Find where the given text appears and provide that cell's center as (x, y) coordinate. 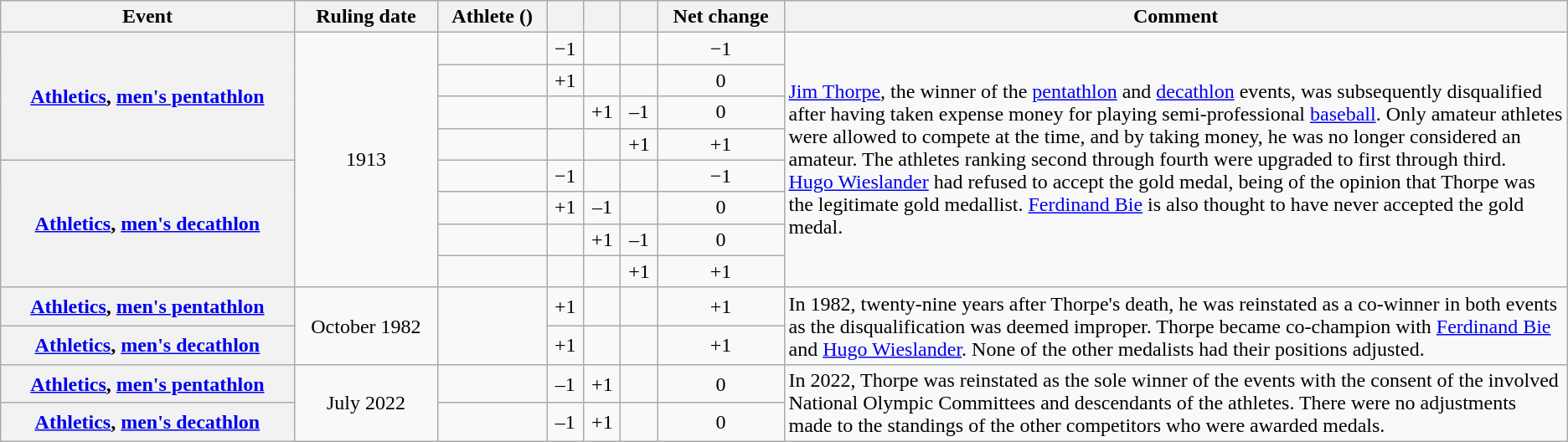
October 1982 (366, 326)
1913 (366, 160)
Athlete () (493, 17)
Comment (1176, 17)
July 2022 (366, 403)
Net change (720, 17)
Ruling date (366, 17)
Event (147, 17)
